Return [x, y] of the center of cell containing provided text 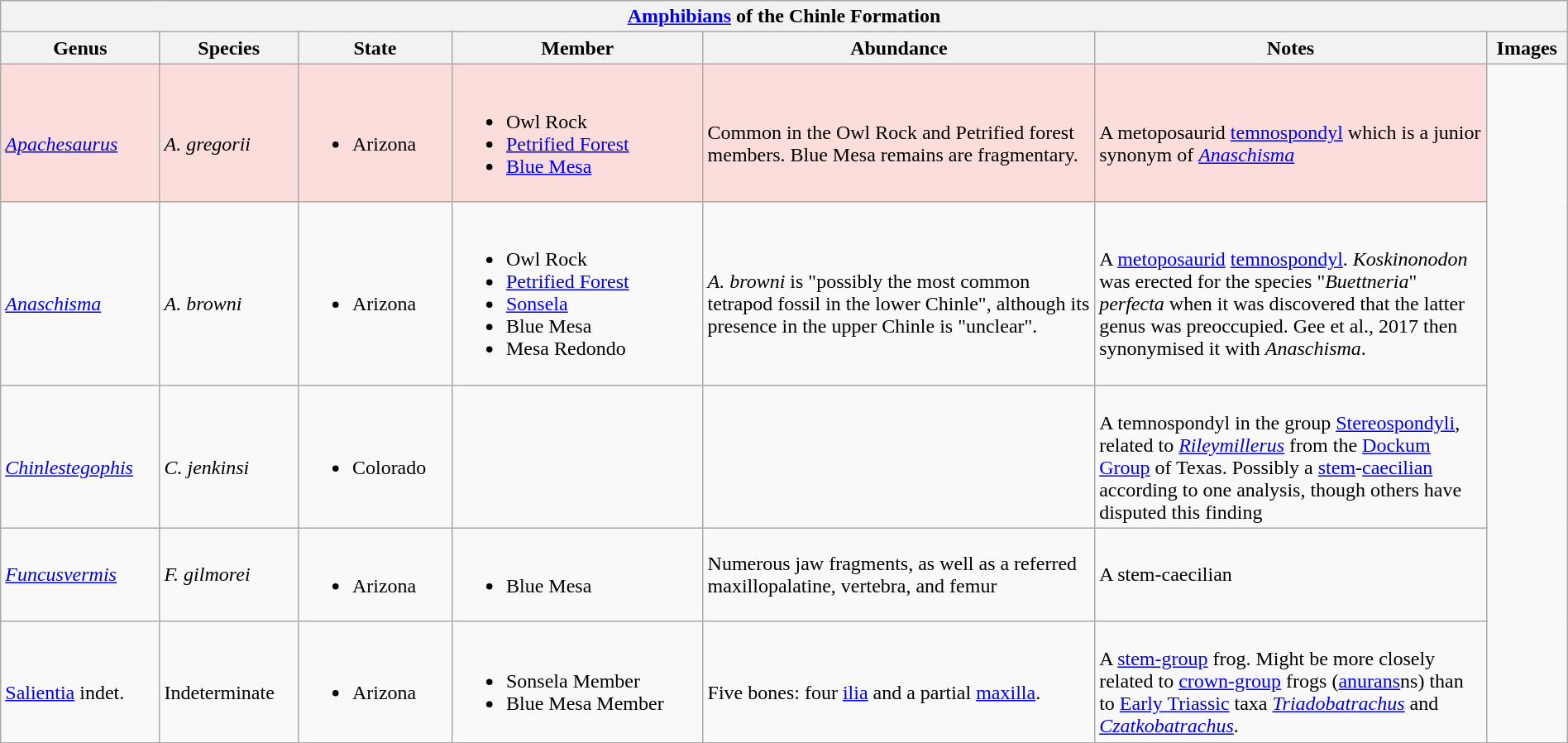
Chinlestegophis [80, 457]
A. browni [228, 293]
Abundance [899, 48]
Salientia indet. [80, 682]
Common in the Owl Rock and Petrified forest members. Blue Mesa remains are fragmentary. [899, 132]
Numerous jaw fragments, as well as a referred maxillopalatine, vertebra, and femur [899, 574]
Indeterminate [228, 682]
Colorado [375, 457]
A metoposaurid temnospondyl which is a junior synonym of Anaschisma [1291, 132]
Blue Mesa [577, 574]
Funcusvermis [80, 574]
Five bones: four ilia and a partial maxilla. [899, 682]
Amphibians of the Chinle Formation [784, 17]
Apachesaurus [80, 132]
Owl RockPetrified ForestBlue Mesa [577, 132]
Sonsela MemberBlue Mesa Member [577, 682]
C. jenkinsi [228, 457]
Anaschisma [80, 293]
Owl RockPetrified ForestSonselaBlue MesaMesa Redondo [577, 293]
F. gilmorei [228, 574]
Species [228, 48]
A. gregorii [228, 132]
Member [577, 48]
A stem-caecilian [1291, 574]
State [375, 48]
A stem-group frog. Might be more closely related to crown-group frogs (anuransns) than to Early Triassic taxa Triadobatrachus and Czatkobatrachus. [1291, 682]
Genus [80, 48]
Images [1527, 48]
A. browni is "possibly the most common tetrapod fossil in the lower Chinle", although its presence in the upper Chinle is "unclear". [899, 293]
Notes [1291, 48]
